Capture the cell that displays the provided text and extract its (X, Y) central coordinate. 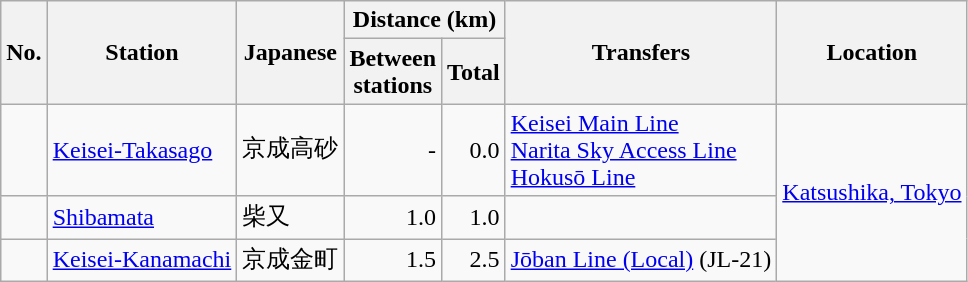
Keisei Main Line Narita Sky Access Line Hokusō Line (641, 150)
Transfers (641, 52)
Total (474, 72)
京成高砂 (290, 150)
Distance (km) (424, 20)
柴又 (290, 218)
- (393, 150)
No. (24, 52)
Japanese (290, 52)
京成金町 (290, 260)
2.5 (474, 260)
Keisei-Takasago (142, 150)
Shibamata (142, 218)
Location (872, 52)
Katsushika, Tokyo (872, 192)
0.0 (474, 150)
Betweenstations (393, 72)
Jōban Line (Local) (JL-21) (641, 260)
Station (142, 52)
1.5 (393, 260)
Keisei-Kanamachi (142, 260)
